Find where the given text appears and provide that cell's center as (X, Y) coordinate. 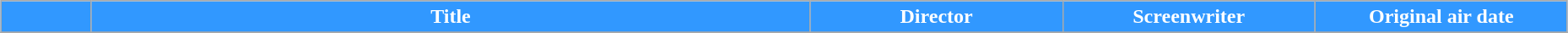
Title (451, 17)
Director (937, 17)
Screenwriter (1188, 17)
Original air date (1441, 17)
